Identify which cell holds the provided text, then report its [x, y] central coordinate. 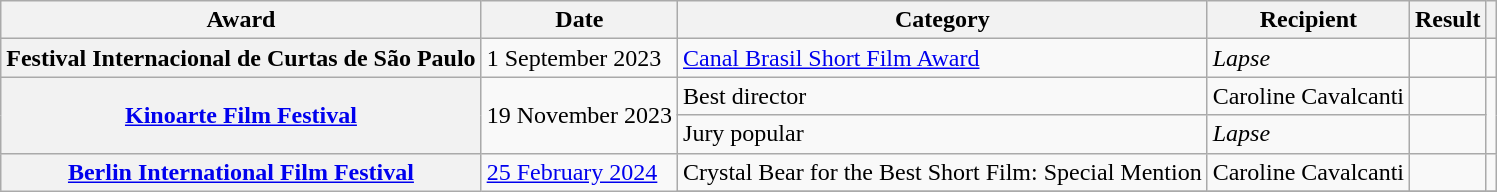
Award [241, 20]
19 November 2023 [579, 115]
Result [1448, 20]
Festival Internacional de Curtas de São Paulo [241, 58]
Category [943, 20]
Recipient [1308, 20]
Berlin International Film Festival [241, 172]
Jury popular [943, 134]
Date [579, 20]
25 February 2024 [579, 172]
Crystal Bear for the Best Short Film: Special Mention [943, 172]
1 September 2023 [579, 58]
Canal Brasil Short Film Award [943, 58]
Best director [943, 96]
Kinoarte Film Festival [241, 115]
